Locate the cell with the specified text and output its [X, Y] center coordinate. 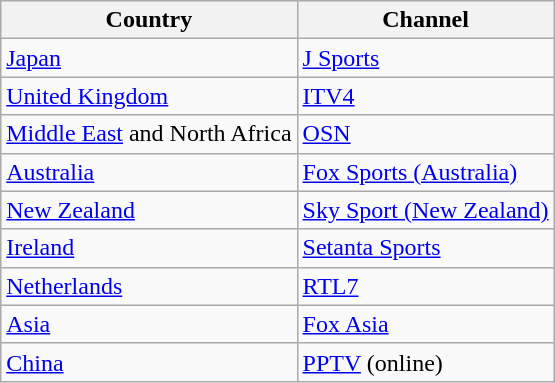
Asia [149, 324]
Australia [149, 172]
OSN [426, 134]
ITV4 [426, 96]
Netherlands [149, 286]
Sky Sport (New Zealand) [426, 210]
China [149, 362]
Country [149, 20]
Fox Asia [426, 324]
Ireland [149, 248]
Channel [426, 20]
New Zealand [149, 210]
J Sports [426, 58]
Fox Sports (Australia) [426, 172]
PPTV (online) [426, 362]
United Kingdom [149, 96]
Setanta Sports [426, 248]
Japan [149, 58]
RTL7 [426, 286]
Middle East and North Africa [149, 134]
